Pinpoint the cell where the given text exists, returning its (X, Y) midpoint coordinate. 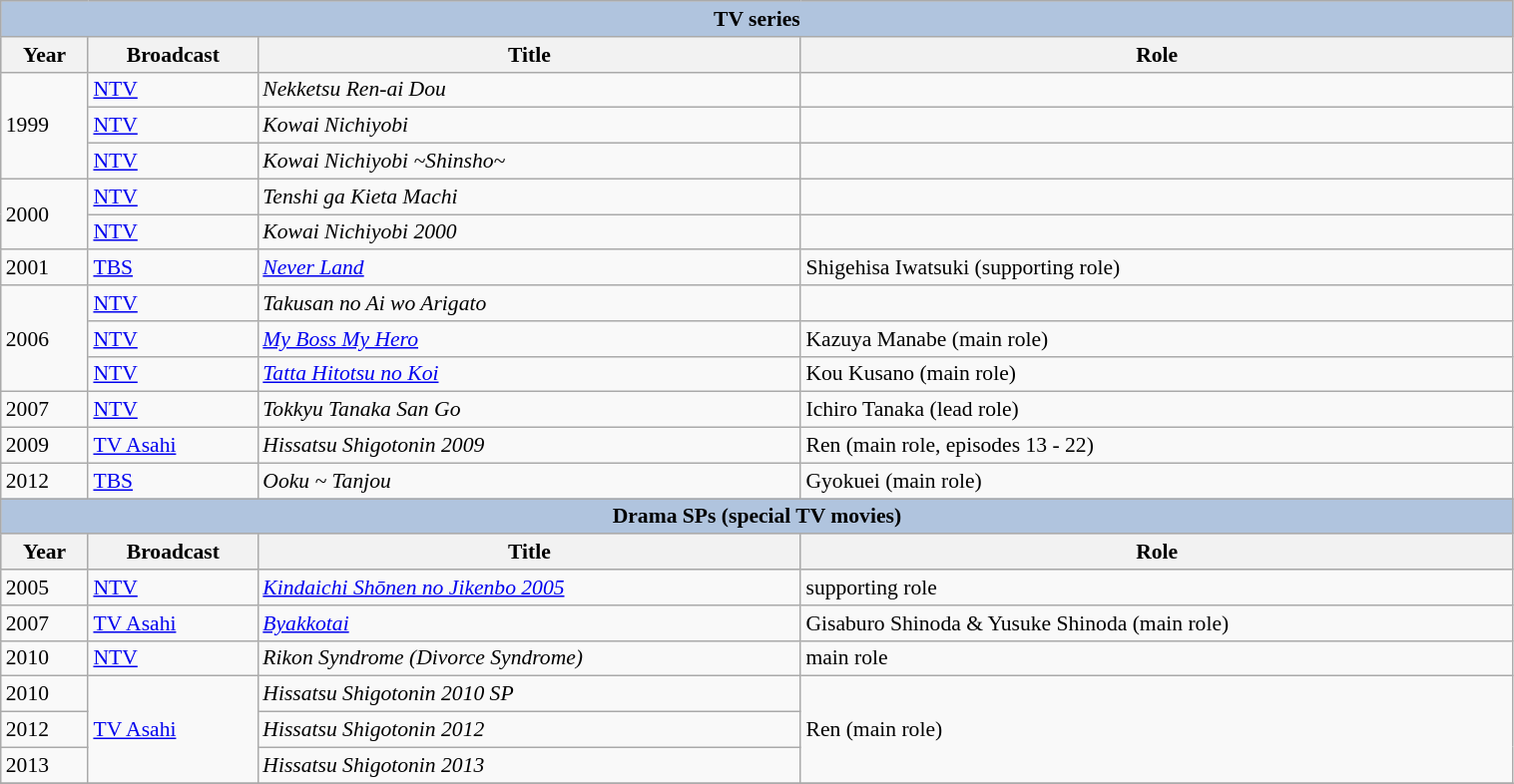
My Boss My Hero (529, 339)
2001 (45, 268)
Takusan no Ai wo Arigato (529, 303)
Drama SPs (special TV movies) (757, 517)
Ren (main role, episodes 13 - 22) (1157, 446)
Kowai Nichiyobi ~Shinsho~ (529, 162)
Kazuya Manabe (main role) (1157, 339)
main role (1157, 658)
Kowai Nichiyobi 2000 (529, 232)
Ooku ~ Tanjou (529, 481)
Nekketsu Ren-ai Dou (529, 90)
2000 (45, 213)
2005 (45, 588)
Gisaburo Shinoda & Yusuke Shinoda (main role) (1157, 623)
1999 (45, 126)
Shigehisa Iwatsuki (supporting role) (1157, 268)
Hissatsu Shigotonin 2012 (529, 730)
Tenshi ga Kieta Machi (529, 196)
Never Land (529, 268)
2006 (45, 339)
supporting role (1157, 588)
Hissatsu Shigotonin 2010 SP (529, 694)
Hissatsu Shigotonin 2013 (529, 765)
Tokkyu Tanaka San Go (529, 410)
Tatta Hitotsu no Koi (529, 374)
Byakkotai (529, 623)
2013 (45, 765)
Ren (main role) (1157, 730)
Rikon Syndrome (Divorce Syndrome) (529, 658)
Hissatsu Shigotonin 2009 (529, 446)
TV series (757, 19)
2009 (45, 446)
Gyokuei (main role) (1157, 481)
Ichiro Tanaka (lead role) (1157, 410)
Kou Kusano (main role) (1157, 374)
Kowai Nichiyobi (529, 126)
Kindaichi Shōnen no Jikenbo 2005 (529, 588)
